Search for the cell housing the specified text and yield its (x, y) center coordinate. 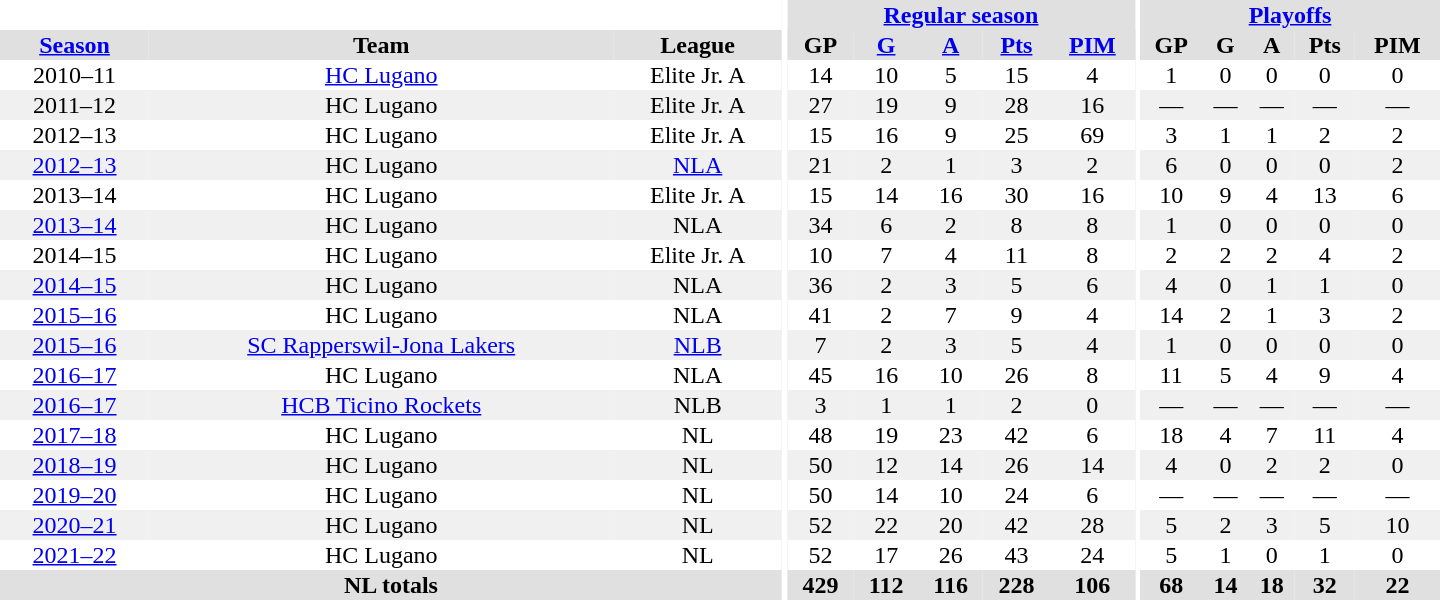
112 (886, 585)
Season (74, 45)
13 (1325, 195)
228 (1016, 585)
Team (381, 45)
SC Rapperswil-Jona Lakers (381, 345)
12 (886, 465)
League (698, 45)
2010–11 (74, 75)
23 (950, 435)
27 (820, 105)
Regular season (961, 15)
NL totals (391, 585)
2021–22 (74, 555)
30 (1016, 195)
36 (820, 285)
48 (820, 435)
2017–18 (74, 435)
43 (1016, 555)
17 (886, 555)
68 (1171, 585)
2019–20 (74, 495)
34 (820, 225)
69 (1092, 135)
21 (820, 165)
2018–19 (74, 465)
106 (1092, 585)
45 (820, 375)
25 (1016, 135)
20 (950, 525)
Playoffs (1290, 15)
HCB Ticino Rockets (381, 405)
32 (1325, 585)
429 (820, 585)
116 (950, 585)
41 (820, 315)
2011–12 (74, 105)
2020–21 (74, 525)
